Pinpoint the cell where the given text exists, returning its [X, Y] midpoint coordinate. 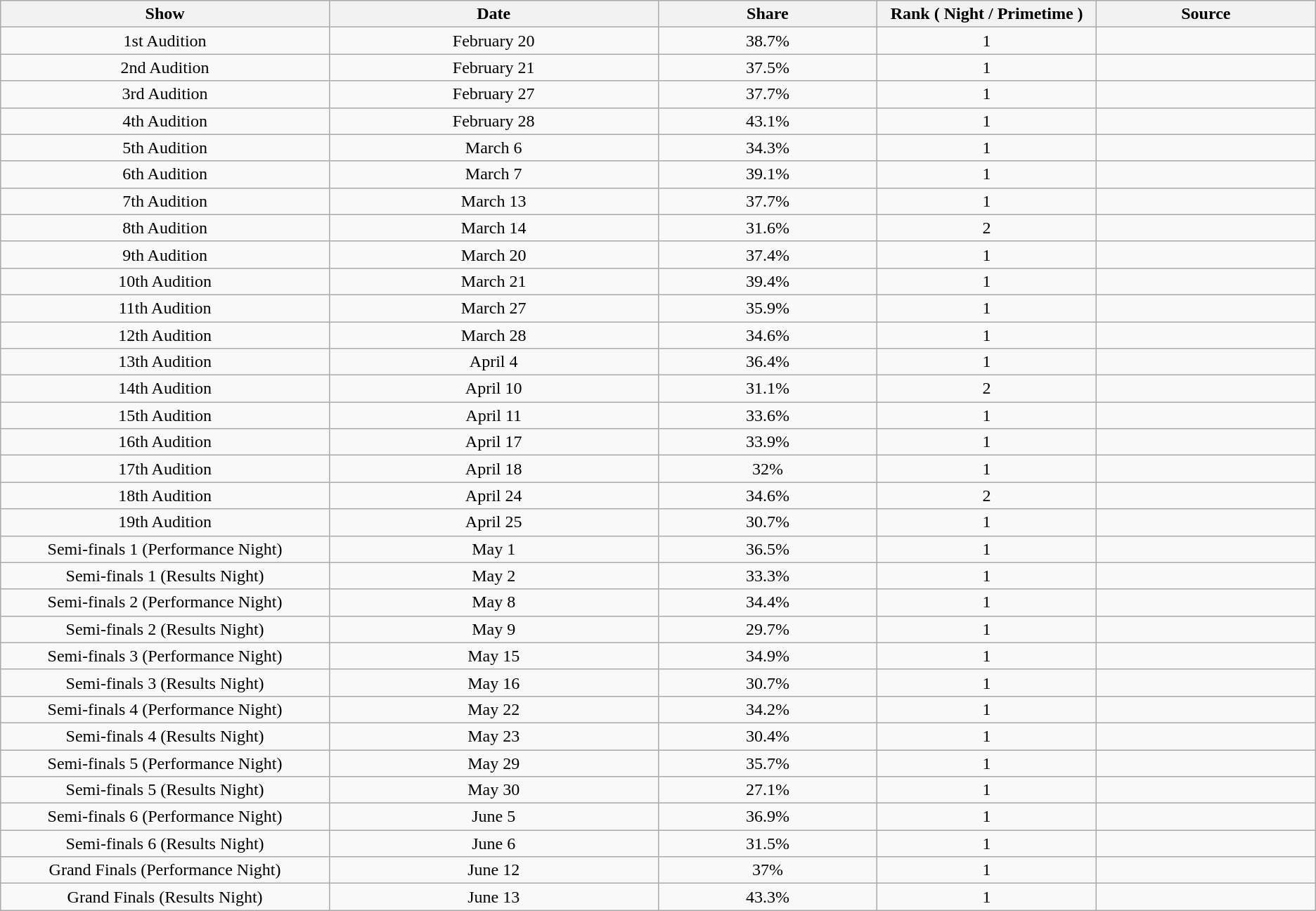
April 18 [493, 469]
14th Audition [165, 389]
February 20 [493, 41]
March 14 [493, 228]
33.3% [768, 576]
March 27 [493, 308]
May 23 [493, 736]
April 4 [493, 362]
Semi-finals 1 (Results Night) [165, 576]
Semi-finals 2 (Results Night) [165, 629]
1st Audition [165, 41]
May 1 [493, 549]
16th Audition [165, 442]
19th Audition [165, 522]
March 13 [493, 201]
11th Audition [165, 308]
13th Audition [165, 362]
9th Audition [165, 254]
March 7 [493, 174]
Semi-finals 4 (Results Night) [165, 736]
34.9% [768, 656]
May 29 [493, 763]
32% [768, 469]
Semi-finals 6 (Results Night) [165, 844]
35.7% [768, 763]
Semi-finals 3 (Results Night) [165, 683]
36.5% [768, 549]
39.1% [768, 174]
17th Audition [165, 469]
37.4% [768, 254]
March 6 [493, 148]
34.4% [768, 602]
2nd Audition [165, 67]
Semi-finals 4 (Performance Night) [165, 709]
February 27 [493, 94]
June 13 [493, 897]
10th Audition [165, 281]
February 21 [493, 67]
Semi-finals 3 (Performance Night) [165, 656]
Grand Finals (Performance Night) [165, 870]
37.5% [768, 67]
March 20 [493, 254]
April 17 [493, 442]
May 8 [493, 602]
June 5 [493, 817]
15th Audition [165, 415]
8th Audition [165, 228]
May 9 [493, 629]
12th Audition [165, 335]
April 10 [493, 389]
Source [1206, 14]
June 12 [493, 870]
May 30 [493, 790]
Share [768, 14]
27.1% [768, 790]
Show [165, 14]
4th Audition [165, 121]
36.4% [768, 362]
3rd Audition [165, 94]
33.9% [768, 442]
43.3% [768, 897]
Semi-finals 2 (Performance Night) [165, 602]
April 11 [493, 415]
Semi-finals 6 (Performance Night) [165, 817]
30.4% [768, 736]
34.2% [768, 709]
39.4% [768, 281]
31.5% [768, 844]
Semi-finals 1 (Performance Night) [165, 549]
33.6% [768, 415]
Semi-finals 5 (Results Night) [165, 790]
7th Audition [165, 201]
May 22 [493, 709]
43.1% [768, 121]
April 25 [493, 522]
April 24 [493, 496]
37% [768, 870]
Semi-finals 5 (Performance Night) [165, 763]
Grand Finals (Results Night) [165, 897]
31.1% [768, 389]
38.7% [768, 41]
18th Audition [165, 496]
Rank ( Night / Primetime ) [987, 14]
March 28 [493, 335]
May 16 [493, 683]
March 21 [493, 281]
6th Audition [165, 174]
Date [493, 14]
31.6% [768, 228]
34.3% [768, 148]
May 2 [493, 576]
35.9% [768, 308]
June 6 [493, 844]
May 15 [493, 656]
5th Audition [165, 148]
February 28 [493, 121]
36.9% [768, 817]
29.7% [768, 629]
